Output the [X, Y] coordinate of the center of the cell containing the given text.  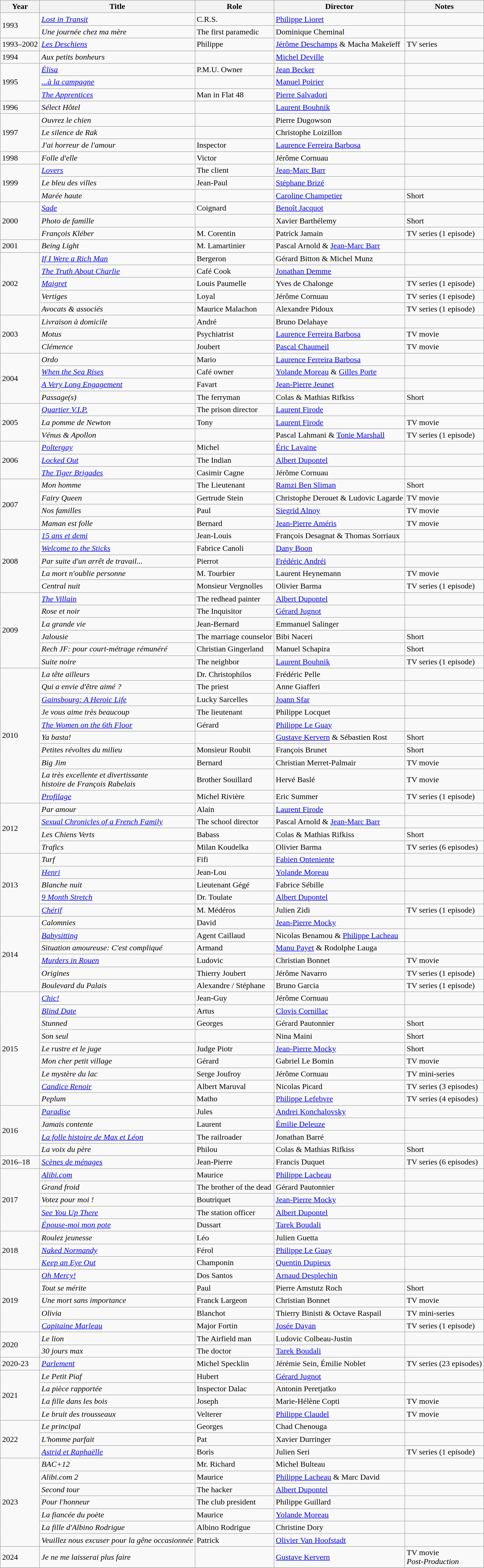
TV series (23 episodes) [444, 1363]
1995 [20, 82]
Scènes de ménages [117, 1162]
The client [235, 170]
Par amour [117, 809]
Manu Payet & Rodolphe Lauga [339, 948]
Michel Rivière [235, 797]
Fairy Queen [117, 498]
Jérôme Deschamps & Macha Makeïeff [339, 44]
Gainsbourg: A Heroic Life [117, 699]
The priest [235, 687]
1993 [20, 25]
Vénus & Apollon [117, 435]
Mon cher petit village [117, 1061]
Le mystère du lac [117, 1074]
Philippe Lacheau & Marc David [339, 1477]
Philippe Locquet [339, 712]
Hubert [235, 1376]
2001 [20, 246]
Le principal [117, 1427]
Ouvrez le chien [117, 120]
2007 [20, 504]
1999 [20, 183]
Thierry Binisti & Octave Raspail [339, 1313]
Anne Giafferi [339, 687]
C.R.S. [235, 19]
Philippe Lefebvre [339, 1099]
Gustave Kervern [339, 1557]
Lost in Transit [117, 19]
La mort n'oublie personne [117, 574]
2004 [20, 378]
Alexandre / Stéphane [235, 986]
The doctor [235, 1351]
Olivia [117, 1313]
François Kléber [117, 233]
Gabriel Le Bomin [339, 1061]
Pour l'honneur [117, 1502]
2019 [20, 1301]
Antonin Peretjatko [339, 1389]
Alexandre Pidoux [339, 309]
Yves de Chalonge [339, 284]
M. Corentin [235, 233]
Le bleu des villes [117, 183]
Loyal [235, 296]
Jalousie [117, 637]
The Truth About Charlie [117, 271]
Ya basta! [117, 737]
Aux petits bonheurs [117, 57]
Monsieur Vergnolles [235, 586]
Lieutenant Gégé [235, 885]
1996 [20, 107]
Le rustre et le juge [117, 1049]
Peplum [117, 1099]
Blanchot [235, 1313]
A Very Long Engagement [117, 385]
Poltergay [117, 448]
2021 [20, 1395]
2015 [20, 1049]
Paradise [117, 1112]
Jules [235, 1112]
The railroader [235, 1137]
Keep an Eye Out [117, 1263]
Locked Out [117, 460]
Livraison à domicile [117, 321]
La voix du père [117, 1149]
Clovis Cornillac [339, 1011]
2012 [20, 828]
Monsieur Roubit [235, 750]
When the Sea Rises [117, 372]
2013 [20, 885]
Major Fortin [235, 1326]
Ordo [117, 359]
Café owner [235, 372]
Welcome to the Sticks [117, 548]
Chad Chenouga [339, 1427]
Passage(s) [117, 397]
Joseph [235, 1402]
Second tour [117, 1490]
The station officer [235, 1212]
1998 [20, 158]
The first paramedic [235, 32]
Sélect Hôtel [117, 107]
Matho [235, 1099]
The hacker [235, 1490]
Émilie Deleuze [339, 1124]
Title [117, 7]
Bibi Naceri [339, 637]
Director [339, 7]
TV series (4 episodes) [444, 1099]
The prison director [235, 410]
Francis Duquet [339, 1162]
Épouse-moi mon pote [117, 1225]
Central nuit [117, 586]
The neighbor [235, 662]
Roulez jeunesse [117, 1238]
Chérif [117, 910]
2017 [20, 1200]
Origines [117, 973]
Patrick [235, 1540]
Le lion [117, 1338]
Babass [235, 834]
Jean Becker [339, 70]
Jérémie Sein, Émilie Noblet [339, 1363]
Trafics [117, 847]
The Tiger Brigades [117, 473]
Julien Guetta [339, 1238]
Quentin Dupieux [339, 1263]
Dany Boon [339, 548]
Mr. Richard [235, 1464]
Ludovic [235, 960]
Maurice Malachon [235, 309]
Bergeron [235, 259]
Inspector [235, 145]
Ludovic Colbeau-Justin [339, 1338]
Les Chiens Verts [117, 834]
Boris [235, 1452]
Louis Paumelle [235, 284]
The redhead painter [235, 599]
Pat [235, 1439]
Milan Koudelka [235, 847]
Nicolas Benamou & Philippe Lacheau [339, 935]
30 jours max [117, 1351]
Par suite d'un arrêt de travail... [117, 561]
Christophe Loizillon [339, 132]
Jonathan Demme [339, 271]
Mon homme [117, 485]
Votez pour moi ! [117, 1200]
Situation amoureuse: C'est compliqué [117, 948]
Olivier Van Hoofstadt [339, 1540]
M. Tourbier [235, 574]
Serge Joufroy [235, 1074]
The brother of the dead [235, 1187]
Stunned [117, 1023]
Nina Maini [339, 1036]
Le Petit Piaf [117, 1376]
The Apprentices [117, 95]
Pierre Salvadori [339, 95]
15 ans et demi [117, 536]
Pascal Lahmani & Tonie Marshall [339, 435]
Jamais contente [117, 1124]
Tout se mérite [117, 1288]
Laurent Heynemann [339, 574]
Champonin [235, 1263]
Éric Lavaine [339, 448]
BAC+12 [117, 1464]
Lovers [117, 170]
Marie-Hélène Copti [339, 1402]
2020-23 [20, 1363]
Pierrot [235, 561]
Boulevard du Palais [117, 986]
Josée Dayan [339, 1326]
Joann Sfar [339, 699]
2016–18 [20, 1162]
2022 [20, 1439]
1997 [20, 132]
Élisa [117, 70]
Pierre Amstutz Roch [339, 1288]
Léo [235, 1238]
Grand froid [117, 1187]
Jonathan Barré [339, 1137]
La pièce rapportée [117, 1389]
1994 [20, 57]
Blanche nuit [117, 885]
Michel [235, 448]
J'ai horreur de l'amour [117, 145]
Julien Seri [339, 1452]
Ramzi Ben Sliman [339, 485]
M. Lamartinier [235, 246]
Je ne me laisserai plus faire [117, 1557]
La fille dans les bois [117, 1402]
Pascal Chaumeil [339, 347]
Emmanuel Salinger [339, 624]
Son seul [117, 1036]
Quartier V.I.P. [117, 410]
Calomnies [117, 923]
9 Month Stretch [117, 897]
Astrid et Raphaëlle [117, 1452]
Vertiges [117, 296]
Profilage [117, 797]
Michel Specklin [235, 1363]
La très excellente et divertissante histoire de François Rabelais [117, 780]
Philippe Claudel [339, 1414]
La pomme de Newton [117, 422]
Le bruit des trousseaux [117, 1414]
Casimir Cagne [235, 473]
Notes [444, 7]
André [235, 321]
Caroline Champetier [339, 196]
Jean-Bernard [235, 624]
Tony [235, 422]
Bruno Delahaye [339, 321]
Year [20, 7]
Candice Renoir [117, 1086]
Jean-Marc Barr [339, 170]
P.M.U. Owner [235, 70]
TV movie Post-Production [444, 1557]
Jean-Pierre Améris [339, 523]
Armand [235, 948]
Philou [235, 1149]
Lucky Sarcelles [235, 699]
Fabrice Canoli [235, 548]
Sade [117, 208]
1993–2002 [20, 44]
Psychiatrist [235, 334]
Gustave Kervern & Sébastien Rost [339, 737]
Yolande Moreau & Gilles Porte [339, 372]
TV series (3 episodes) [444, 1086]
Blind Date [117, 1011]
Philippe Lioret [339, 19]
Suite noire [117, 662]
La fiancée du poète [117, 1515]
Qui a envie d'être aimé ? [117, 687]
2023 [20, 1502]
Jean-Paul [235, 183]
L'homme parfait [117, 1439]
Photo de famille [117, 221]
Dussart [235, 1225]
Jean-Guy [235, 998]
Artus [235, 1011]
Alibi.com [117, 1175]
Boutriquet [235, 1200]
La fille d'Albino Rodrigue [117, 1527]
François Desagnat & Thomas Sorriaux [339, 536]
The Inquisitor [235, 611]
Dos Santos [235, 1275]
Pierre Dugowson [339, 120]
La grande vie [117, 624]
2003 [20, 334]
Jean-Lou [235, 872]
Victor [235, 158]
2005 [20, 422]
Marée haute [117, 196]
Frédéric Pelle [339, 674]
Folle d'elle [117, 158]
Les Deschiens [117, 44]
Capitaine Marleau [117, 1326]
Gertrude Stein [235, 498]
Christian Merret-Palmair [339, 762]
Dr. Christophilos [235, 674]
The ferryman [235, 397]
Une mort sans importance [117, 1301]
Stéphane Brizé [339, 183]
Bruno Garcia [339, 986]
Mario [235, 359]
Andrei Konchalovsky [339, 1112]
Maigret [117, 284]
Xavier Barthélemy [339, 221]
Manuel Poirier [339, 82]
Avocats & associés [117, 309]
Veuillez nous excuser pour la gêne occasionnée [117, 1540]
2016 [20, 1130]
Agent Caillaud [235, 935]
Dr. Toulate [235, 897]
2010 [20, 736]
Café Cook [235, 271]
Siegrid Alnoy [339, 510]
Parlement [117, 1363]
Alibi.com 2 [117, 1477]
Albino Rodrigue [235, 1527]
2014 [20, 954]
Chic! [117, 998]
Jean-Louis [235, 536]
Philippe Lacheau [339, 1175]
Judge Piotr [235, 1049]
Petites révoltes du milieu [117, 750]
Joubert [235, 347]
The Lieutenant [235, 485]
Coignard [235, 208]
See You Up There [117, 1212]
The Villain [117, 599]
Jean-Pierre Jeunet [339, 385]
...à la campagne [117, 82]
Oh Mercy! [117, 1275]
Alain [235, 809]
Gérard Bitton & Michel Munz [339, 259]
Le silence de Rak [117, 132]
Maman est folle [117, 523]
2018 [20, 1250]
2002 [20, 284]
Favart [235, 385]
2020 [20, 1345]
Une journée chez ma mère [117, 32]
Manuel Schapira [339, 649]
Brother Souillard [235, 780]
Philippe [235, 44]
Michel Bulteau [339, 1464]
Inspector Dalac [235, 1389]
Man in Flat 48 [235, 95]
Michel Deville [339, 57]
Fifi [235, 860]
M. Médéros [235, 910]
The marriage counselor [235, 637]
2000 [20, 221]
La tête ailleurs [117, 674]
Henri [117, 872]
Christian Gingerland [235, 649]
TV series [444, 44]
Velterer [235, 1414]
La folle histoire de Max et Léon [117, 1137]
Hervé Baslé [339, 780]
If I Were a Rich Man [117, 259]
Nos familles [117, 510]
Babysitting [117, 935]
Fabrice Sébille [339, 885]
2006 [20, 460]
2008 [20, 561]
Je vous aime très beaucoup [117, 712]
Big Jim [117, 762]
Philippe Guillard [339, 1502]
Clémence [117, 347]
Role [235, 7]
2024 [20, 1557]
The Indian [235, 460]
Laurent [235, 1124]
Being Light [117, 246]
Julien Zidi [339, 910]
Férol [235, 1250]
Fabien Onteniente [339, 860]
David [235, 923]
Motus [117, 334]
Benoît Jacquot [339, 208]
The Women on the 6th Floor [117, 725]
François Brunet [339, 750]
Nicolas Picard [339, 1086]
The school director [235, 822]
Murders in Rouen [117, 960]
Sexual Chronicles of a French Family [117, 822]
Rose et noir [117, 611]
Naked Normandy [117, 1250]
Jean-Pierre [235, 1162]
Albert Maruval [235, 1086]
The Airfield man [235, 1338]
Christophe Derouet & Ludovic Lagarde [339, 498]
Arnaud Desplechin [339, 1275]
The club president [235, 1502]
Patrick Jamain [339, 233]
Turf [117, 860]
Xavier Durringer [339, 1439]
Christine Dory [339, 1527]
Jérôme Navarro [339, 973]
Franck Largeon [235, 1301]
Rech JF: pour court-métrage rémunéré [117, 649]
Dominique Cheminal [339, 32]
The lieutenant [235, 712]
Eric Summer [339, 797]
Thierry Joubert [235, 973]
2009 [20, 630]
Frédéric Andréi [339, 561]
